Detect which cell encompasses the target text, then output its (X, Y) center coordinate. 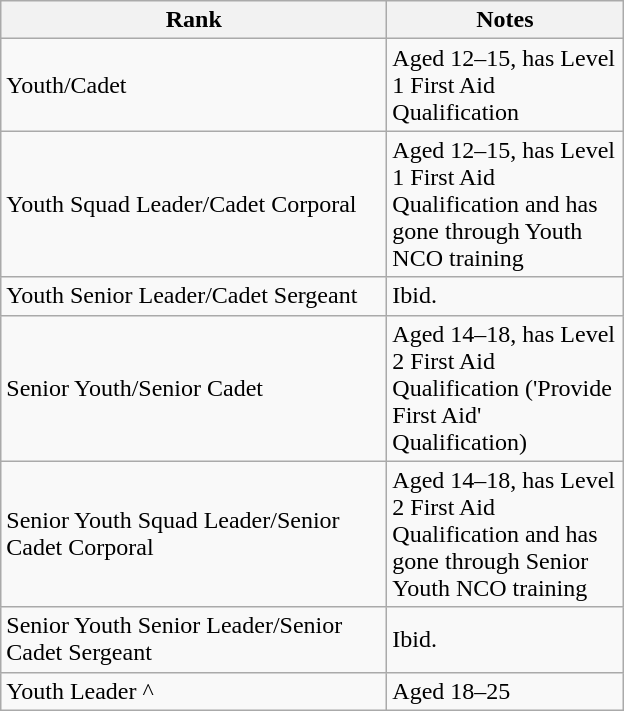
Aged 12–15, has Level 1 First Aid Qualification (505, 85)
Aged 12–15, has Level 1 First Aid Qualification and has gone through Youth NCO training (505, 204)
Youth Senior Leader/Cadet Sergeant (194, 296)
Notes (505, 20)
Youth Leader ^ (194, 691)
Aged 14–18, has Level 2 First Aid Qualification ('Provide First Aid' Qualification) (505, 388)
Senior Youth/Senior Cadet (194, 388)
Youth Squad Leader/Cadet Corporal (194, 204)
Rank (194, 20)
Senior Youth Senior Leader/Senior Cadet Sergeant (194, 640)
Youth/Cadet (194, 85)
Aged 18–25 (505, 691)
Senior Youth Squad Leader/Senior Cadet Corporal (194, 534)
Aged 14–18, has Level 2 First Aid Qualification and has gone through Senior Youth NCO training (505, 534)
